Pinpoint the cell where the given text exists, returning its (X, Y) midpoint coordinate. 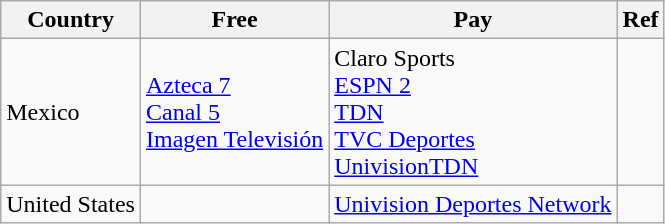
Claro SportsESPN 2TDNTVC DeportesUnivisionTDN (473, 112)
United States (71, 204)
Country (71, 20)
Univision Deportes Network (473, 204)
Pay (473, 20)
Free (234, 20)
Azteca 7Canal 5Imagen Televisión (234, 112)
Ref (640, 20)
Mexico (71, 112)
